Extract the (x, y) coordinate from the center of the cell holding the provided text.  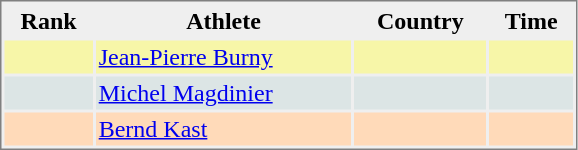
Bernd Kast (224, 128)
Jean-Pierre Burny (224, 56)
Michel Magdinier (224, 92)
Rank (48, 20)
Athlete (224, 20)
Country (421, 20)
Time (531, 20)
